Extract the (X, Y) coordinate from the center of the cell holding the provided text.  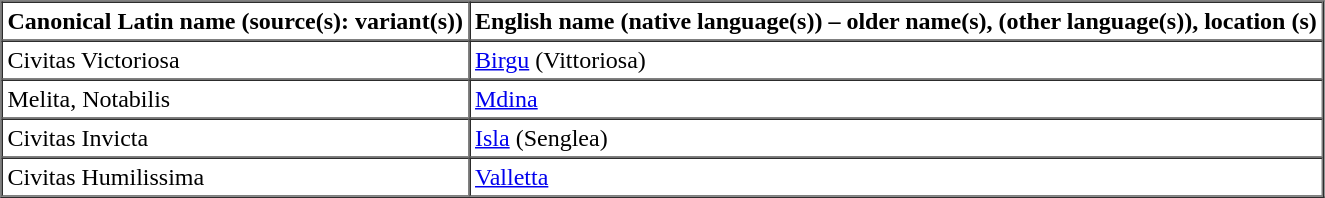
Civitas Humilissima (236, 178)
Canonical Latin name (source(s): variant(s)) (236, 22)
Isla (Senglea) (896, 138)
Civitas Invicta (236, 138)
Valletta (896, 178)
Mdina (896, 100)
Melita, Notabilis (236, 100)
Civitas Victoriosa (236, 60)
Birgu (Vittoriosa) (896, 60)
English name (native language(s)) – older name(s), (other language(s)), location (s) (896, 22)
